Scan for the cell matching the given text and deliver its (x, y) coordinate at center. 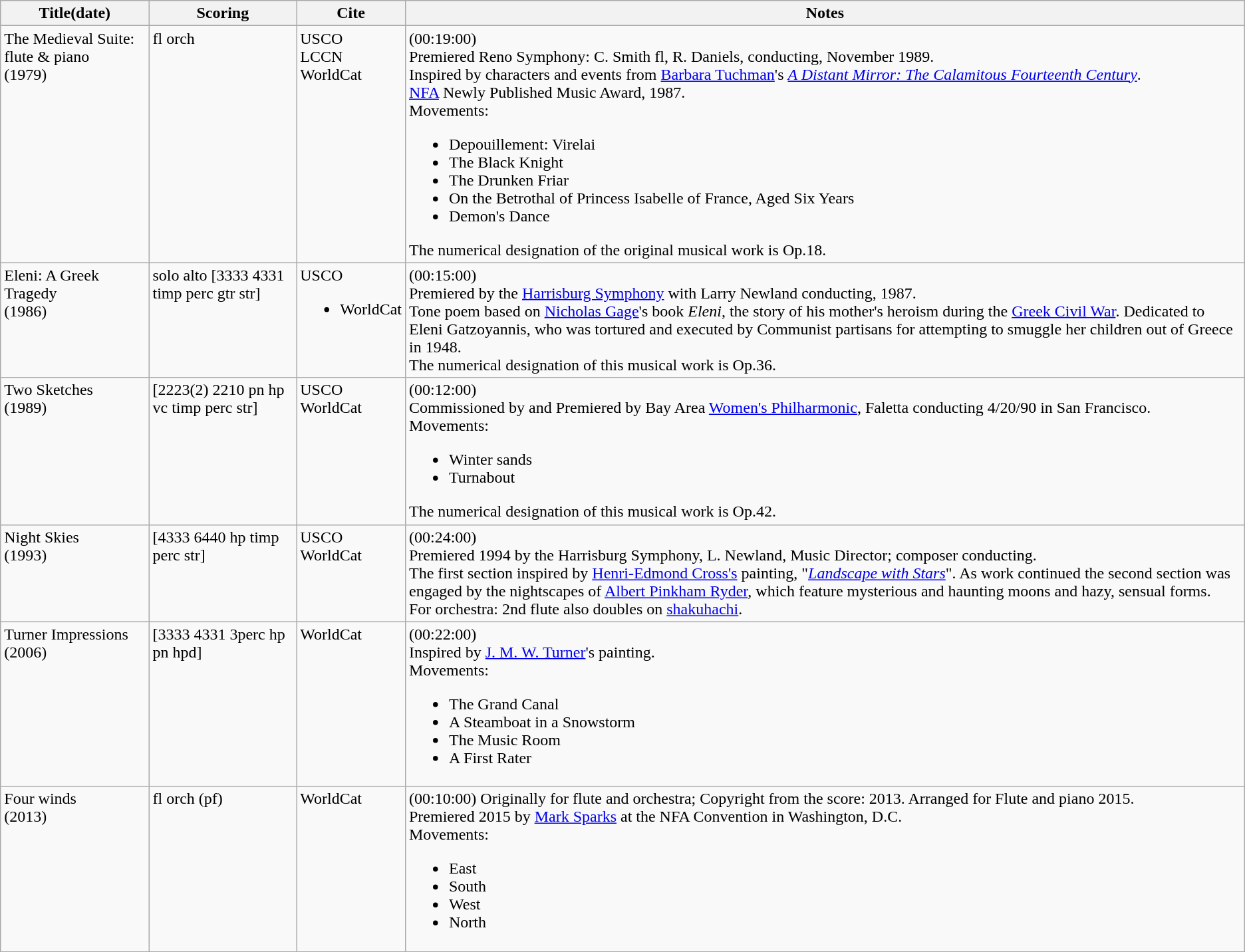
Two Sketches(1989) (74, 451)
The Medieval Suite: flute & piano(1979) (74, 144)
Eleni: A Greek Tragedy(1986) (74, 320)
Scoring (223, 13)
[4333 6440 hp timp perc str] (223, 573)
fl orch (pf) (223, 869)
USCOLCCNWorldCat (351, 144)
Night Skies(1993) (74, 573)
Four winds(2013) (74, 869)
[3333 4331 3perc hp pn hpd] (223, 704)
Turner Impressions(2006) (74, 704)
Cite (351, 13)
Title(date) (74, 13)
solo alto [3333 4331 timp perc gtr str] (223, 320)
[2223(2) 2210 pn hp vc timp perc str] (223, 451)
Notes (825, 13)
fl orch (223, 144)
(00:22:00)Inspired by J. M. W. Turner's painting.Movements:The Grand CanalA Steamboat in a SnowstormThe Music RoomA First Rater (825, 704)
